Capture the cell that displays the provided text and extract its [x, y] central coordinate. 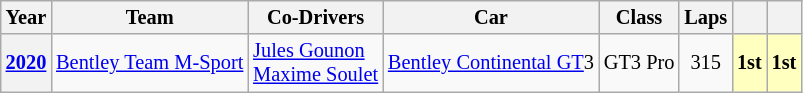
Year [26, 17]
Bentley Team M-Sport [150, 63]
Car [491, 17]
Jules Gounon Maxime Soulet [316, 63]
Bentley Continental GT3 [491, 63]
Class [639, 17]
Co-Drivers [316, 17]
Laps [706, 17]
2020 [26, 63]
GT3 Pro [639, 63]
Team [150, 17]
315 [706, 63]
